Capture the cell that displays the provided text and extract its (x, y) central coordinate. 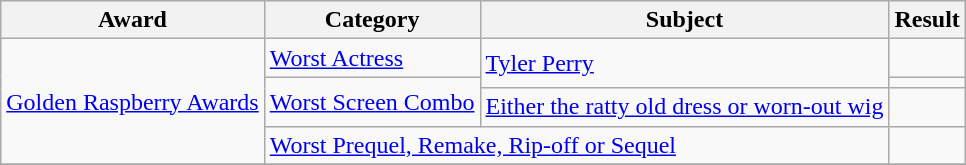
Worst Actress (372, 58)
Award (132, 20)
Category (372, 20)
Golden Raspberry Awards (132, 102)
Worst Prequel, Remake, Rip-off or Sequel (576, 145)
Tyler Perry (684, 64)
Worst Screen Combo (372, 102)
Result (927, 20)
Subject (684, 20)
Either the ratty old dress or worn-out wig (684, 107)
